Detect which cell encompasses the target text, then output its (X, Y) center coordinate. 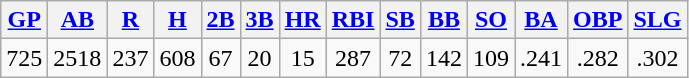
OBP (598, 20)
15 (302, 58)
725 (24, 58)
GP (24, 20)
2518 (78, 58)
72 (400, 58)
3B (260, 20)
BB (444, 20)
287 (353, 58)
HR (302, 20)
.241 (540, 58)
2B (220, 20)
RBI (353, 20)
142 (444, 58)
20 (260, 58)
608 (178, 58)
67 (220, 58)
SLG (658, 20)
H (178, 20)
SB (400, 20)
R (130, 20)
237 (130, 58)
BA (540, 20)
.302 (658, 58)
AB (78, 20)
109 (490, 58)
SO (490, 20)
.282 (598, 58)
